Return the (X, Y) coordinate for the center point of the cell that contains the specified text.  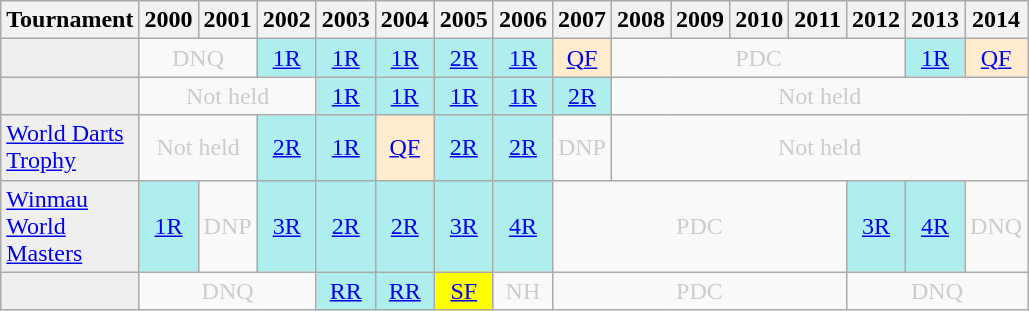
2010 (760, 20)
2012 (876, 20)
NH (522, 291)
2009 (700, 20)
2008 (642, 20)
SF (464, 291)
2011 (818, 20)
2007 (582, 20)
2005 (464, 20)
2001 (228, 20)
Tournament (70, 20)
Winmau World Masters (70, 226)
2003 (346, 20)
2014 (996, 20)
2004 (404, 20)
World Darts Trophy (70, 148)
2000 (168, 20)
2006 (522, 20)
2002 (286, 20)
2013 (936, 20)
